Detect which cell encompasses the target text, then output its [X, Y] center coordinate. 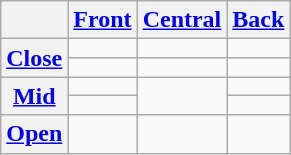
Open [34, 134]
Close [34, 58]
Mid [34, 96]
Central [182, 20]
Front [102, 20]
Back [258, 20]
